Pinpoint the cell where the given text exists, returning its [x, y] midpoint coordinate. 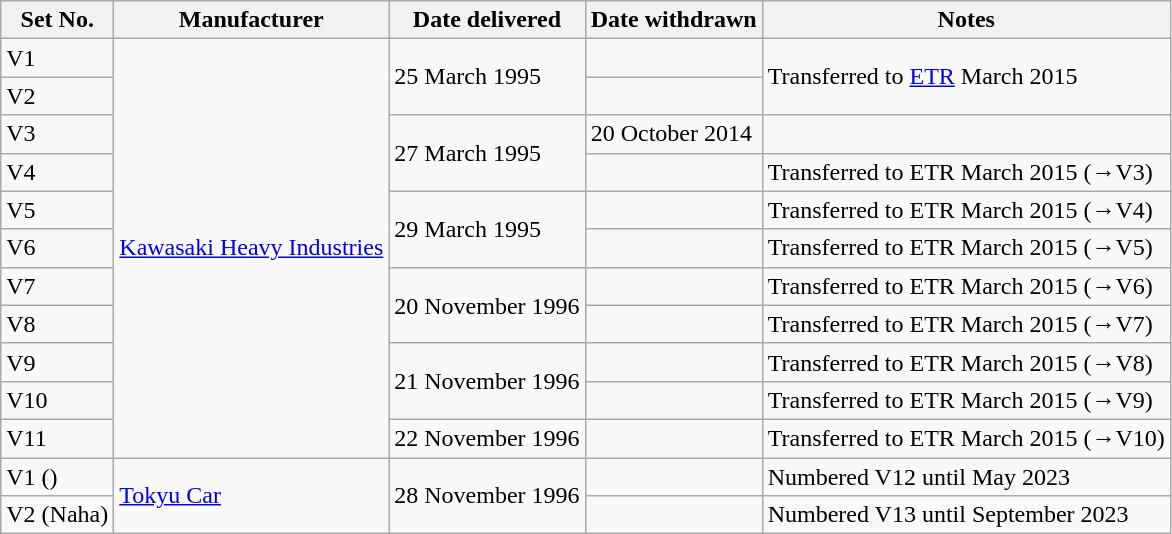
V5 [58, 210]
Numbered V12 until May 2023 [966, 477]
V8 [58, 324]
Manufacturer [252, 20]
Kawasaki Heavy Industries [252, 248]
V2 [58, 96]
Transferred to ETR March 2015 (→V9) [966, 400]
Date withdrawn [674, 20]
Transferred to ETR March 2015 (→V3) [966, 172]
V7 [58, 286]
V2 (Naha) [58, 515]
Transferred to ETR March 2015 (→V6) [966, 286]
Set No. [58, 20]
27 March 1995 [487, 153]
V4 [58, 172]
V9 [58, 362]
V6 [58, 248]
Transferred to ETR March 2015 [966, 77]
Transferred to ETR March 2015 (→V5) [966, 248]
Tokyu Car [252, 496]
29 March 1995 [487, 229]
V3 [58, 134]
20 November 1996 [487, 305]
Notes [966, 20]
21 November 1996 [487, 381]
Numbered V13 until September 2023 [966, 515]
Transferred to ETR March 2015 (→V7) [966, 324]
28 November 1996 [487, 496]
V1 [58, 58]
V11 [58, 438]
Transferred to ETR March 2015 (→V10) [966, 438]
22 November 1996 [487, 438]
V1 () [58, 477]
20 October 2014 [674, 134]
Transferred to ETR March 2015 (→V8) [966, 362]
25 March 1995 [487, 77]
Date delivered [487, 20]
Transferred to ETR March 2015 (→V4) [966, 210]
V10 [58, 400]
